Search for the cell housing the specified text and yield its [X, Y] center coordinate. 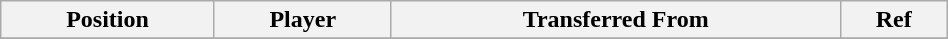
Transferred From [616, 20]
Ref [894, 20]
Position [108, 20]
Player [302, 20]
